Return [x, y] of the center of cell containing provided text 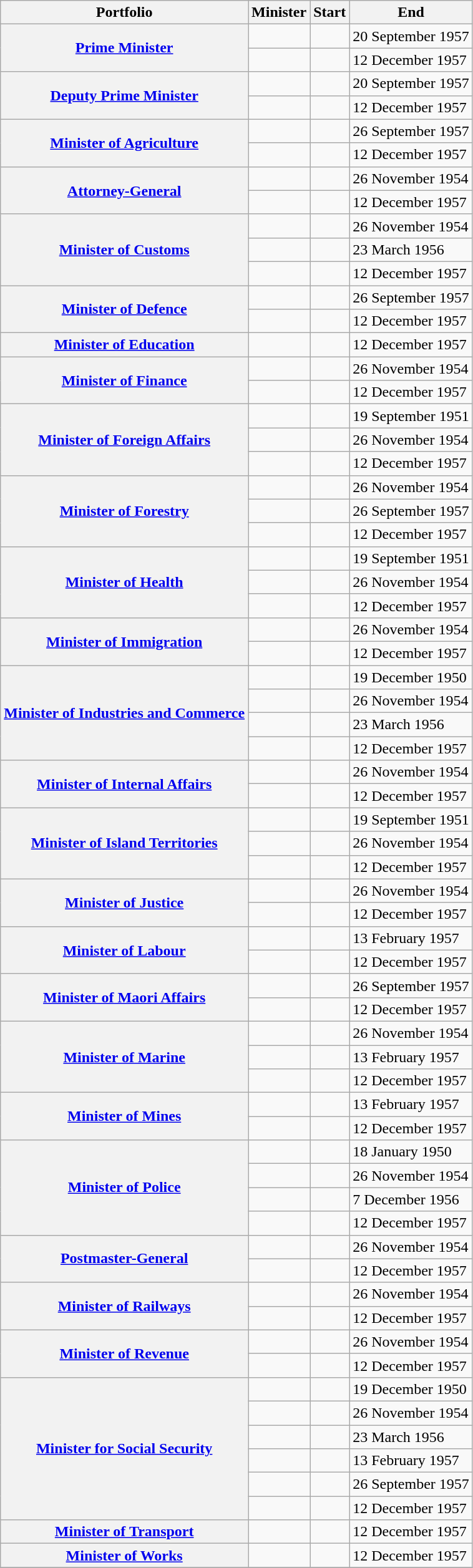
7 December 1956 [411, 1199]
Minister of Island Territories [125, 843]
Minister of Labour [125, 950]
Minister of Forestry [125, 511]
Minister for Social Security [125, 1448]
Postmaster-General [125, 1259]
Prime Minister [125, 48]
Portfolio [125, 12]
Minister of Mines [125, 1116]
Minister of Health [125, 582]
Minister [280, 12]
Minister of Internal Affairs [125, 784]
18 January 1950 [411, 1152]
Minister of Marine [125, 1057]
Minister of Revenue [125, 1353]
Minister of Education [125, 345]
Minister of Transport [125, 1532]
Minister of Railways [125, 1306]
Minister of Agriculture [125, 143]
Minister of Police [125, 1188]
Minister of Foreign Affairs [125, 440]
End [411, 12]
Minister of Immigration [125, 641]
Attorney-General [125, 190]
Minister of Defence [125, 309]
Minister of Works [125, 1556]
Deputy Prime Minister [125, 95]
Minister of Customs [125, 249]
Minister of Finance [125, 380]
Minister of Industries and Commerce [125, 712]
Start [329, 12]
Minister of Maori Affairs [125, 997]
Minister of Justice [125, 903]
